For the text-containing cell, return its midpoint in [x, y] coordinate format. 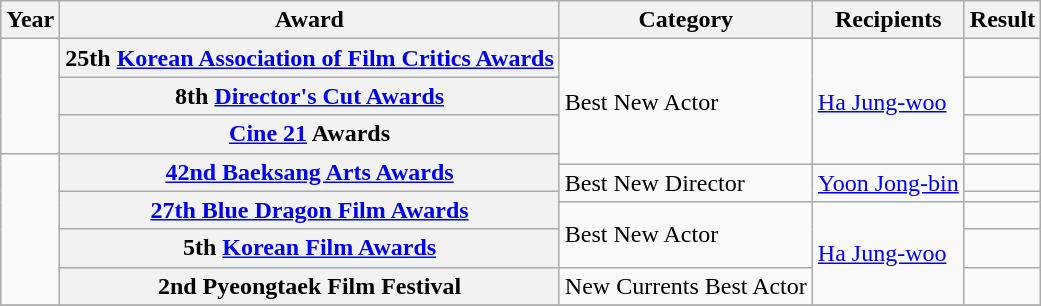
8th Director's Cut Awards [310, 96]
Award [310, 20]
Recipients [888, 20]
Category [686, 20]
New Currents Best Actor [686, 286]
Best New Director [686, 183]
25th Korean Association of Film Critics Awards [310, 58]
42nd Baeksang Arts Awards [310, 172]
Cine 21 Awards [310, 134]
27th Blue Dragon Film Awards [310, 210]
5th Korean Film Awards [310, 248]
2nd Pyeongtaek Film Festival [310, 286]
Yoon Jong-bin [888, 183]
Result [1002, 20]
Year [30, 20]
